Scan for the cell matching the given text and deliver its (X, Y) coordinate at center. 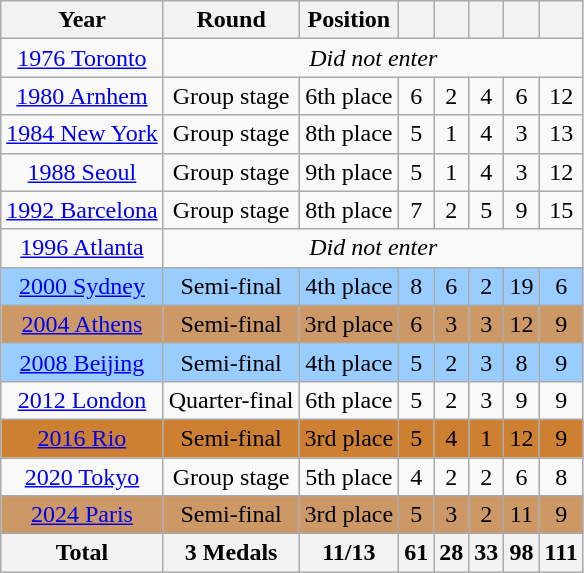
15 (561, 210)
1992 Barcelona (82, 210)
1988 Seoul (82, 172)
5th place (349, 477)
111 (561, 553)
3 Medals (231, 553)
1976 Toronto (82, 58)
2004 Athens (82, 324)
11/13 (349, 553)
61 (416, 553)
7 (416, 210)
28 (452, 553)
Total (82, 553)
2008 Beijing (82, 362)
2000 Sydney (82, 286)
11 (522, 515)
13 (561, 134)
1984 New York (82, 134)
98 (522, 553)
2024 Paris (82, 515)
2016 Rio (82, 438)
Position (349, 20)
1996 Atlanta (82, 248)
19 (522, 286)
Year (82, 20)
33 (486, 553)
Round (231, 20)
9th place (349, 172)
1980 Arnhem (82, 96)
Quarter-final (231, 400)
2020 Tokyo (82, 477)
2012 London (82, 400)
